Locate the cell with the specified text and output its (X, Y) center coordinate. 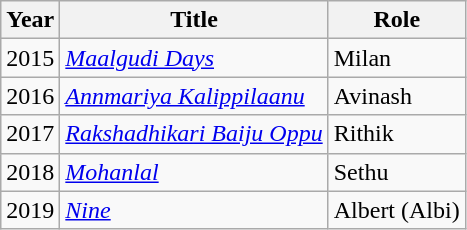
Mohanlal (194, 172)
Title (194, 20)
Year (30, 20)
Role (396, 20)
Maalgudi Days (194, 58)
Annmariya Kalippilaanu (194, 96)
2017 (30, 134)
Albert (Albi) (396, 210)
Sethu (396, 172)
Rithik (396, 134)
2019 (30, 210)
2015 (30, 58)
2016 (30, 96)
2018 (30, 172)
Nine (194, 210)
Avinash (396, 96)
Rakshadhikari Baiju Oppu (194, 134)
Milan (396, 58)
